Pinpoint the cell where the given text exists, returning its (X, Y) midpoint coordinate. 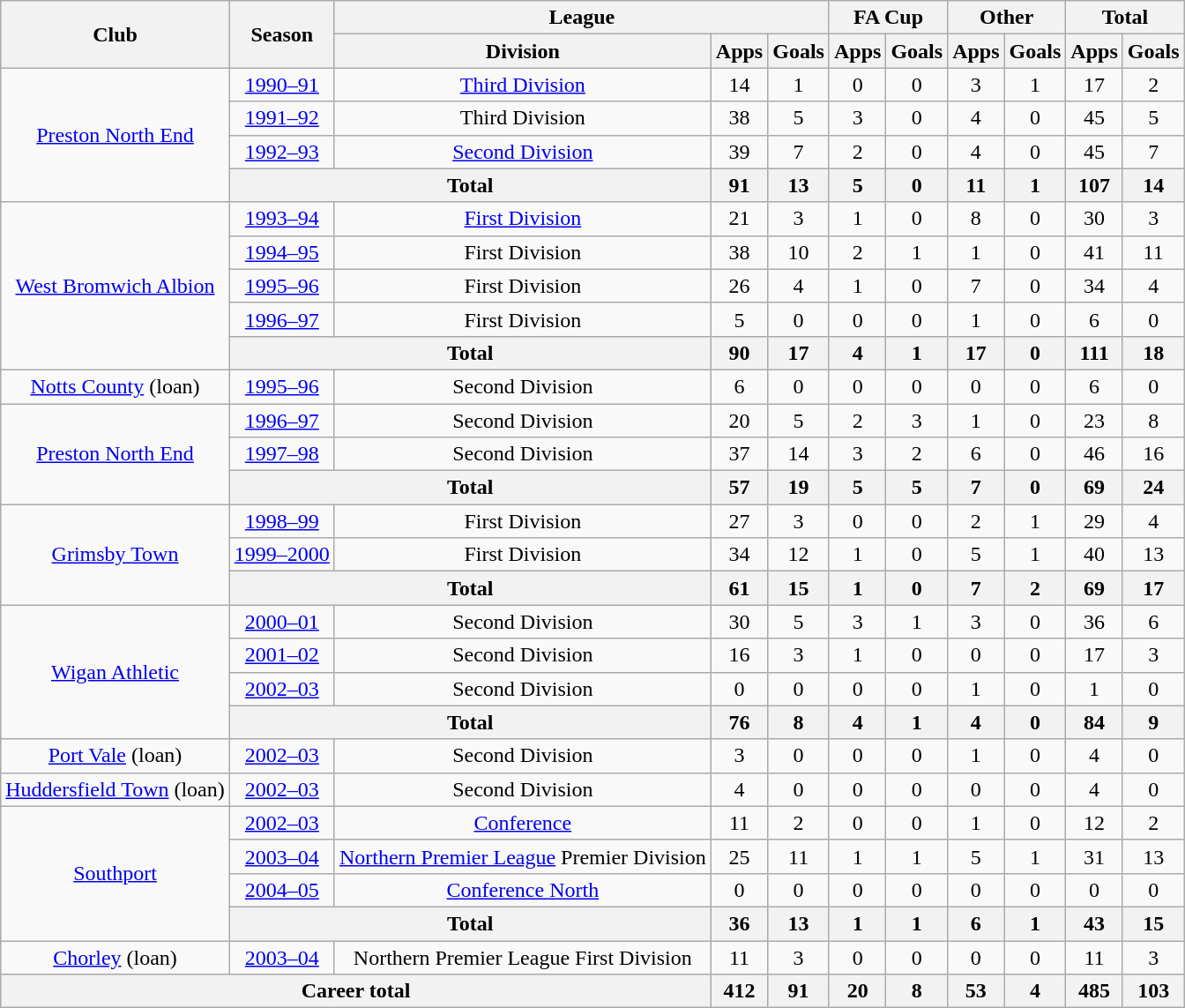
31 (1094, 856)
37 (739, 454)
18 (1153, 353)
Northern Premier League Premier Division (522, 856)
1997–98 (282, 454)
1993–94 (282, 219)
19 (799, 488)
84 (1094, 722)
57 (739, 488)
2001–02 (282, 655)
Notts County (loan) (116, 386)
412 (739, 991)
53 (976, 991)
25 (739, 856)
1998–99 (282, 521)
Huddersfield Town (loan) (116, 789)
61 (739, 588)
40 (1094, 555)
Wigan Athletic (116, 672)
39 (739, 152)
2004–05 (282, 890)
111 (1094, 353)
27 (739, 521)
Conference North (522, 890)
103 (1153, 991)
Chorley (loan) (116, 957)
Grimsby Town (116, 555)
2000–01 (282, 622)
90 (739, 353)
1991–92 (282, 118)
Southport (116, 873)
Conference (522, 823)
Division (522, 51)
West Bromwich Albion (116, 286)
26 (739, 286)
Northern Premier League First Division (522, 957)
21 (739, 219)
24 (1153, 488)
1994–95 (282, 252)
Season (282, 34)
Port Vale (loan) (116, 756)
485 (1094, 991)
10 (799, 252)
107 (1094, 185)
76 (739, 722)
Other (1007, 18)
1999–2000 (282, 555)
41 (1094, 252)
FA Cup (888, 18)
23 (1094, 421)
9 (1153, 722)
1990–91 (282, 85)
43 (1094, 923)
46 (1094, 454)
League (582, 18)
29 (1094, 521)
Career total (356, 991)
Club (116, 34)
1992–93 (282, 152)
